Output the (X, Y) coordinate of the center of the cell containing the given text.  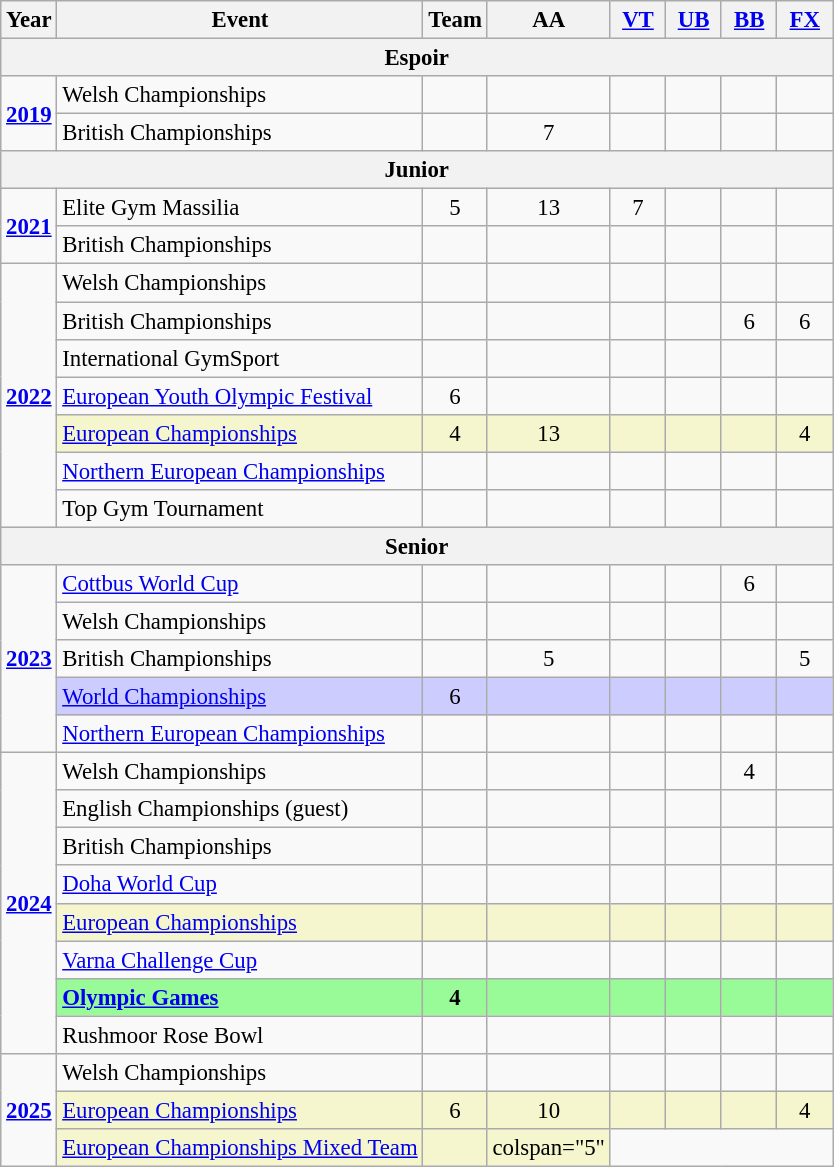
Rushmoor Rose Bowl (240, 1035)
Event (240, 20)
International GymSport (240, 358)
Junior (417, 170)
2025 (29, 1110)
Year (29, 20)
Varna Challenge Cup (240, 960)
10 (548, 1110)
2024 (29, 904)
English Championships (guest) (240, 809)
VT (638, 20)
Olympic Games (240, 997)
2022 (29, 396)
Doha World Cup (240, 885)
BB (749, 20)
2023 (29, 659)
2019 (29, 114)
European Youth Olympic Festival (240, 396)
Senior (417, 546)
AA (548, 20)
Team (455, 20)
Elite Gym Massilia (240, 208)
colspan="5" (548, 1148)
Cottbus World Cup (240, 584)
Top Gym Tournament (240, 509)
European Championships Mixed Team (240, 1148)
UB (694, 20)
FX (805, 20)
Espoir (417, 58)
World Championships (240, 697)
2021 (29, 226)
